Extract the [X, Y] coordinate from the center of the cell holding the provided text.  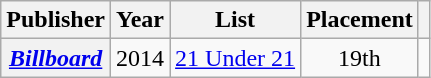
List [236, 20]
Publisher [56, 20]
Year [140, 20]
2014 [140, 58]
19th [360, 58]
Placement [360, 20]
Billboard [56, 58]
21 Under 21 [236, 58]
